From the cell containing the given text, extract its center point as [x, y] coordinate. 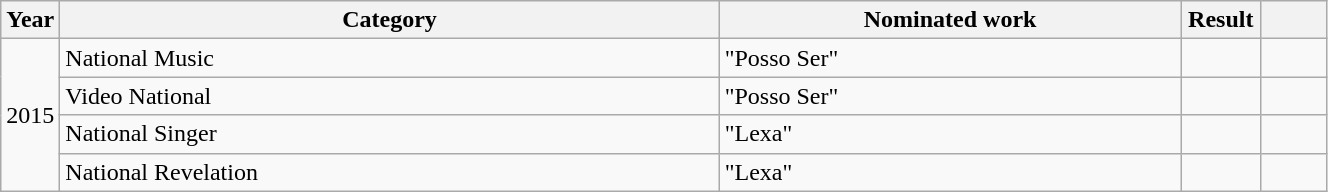
Category [390, 20]
Nominated work [950, 20]
National Revelation [390, 172]
Video National [390, 96]
Result [1221, 20]
National Music [390, 58]
2015 [30, 115]
Year [30, 20]
National Singer [390, 134]
